Identify which cell holds the provided text, then report its (X, Y) central coordinate. 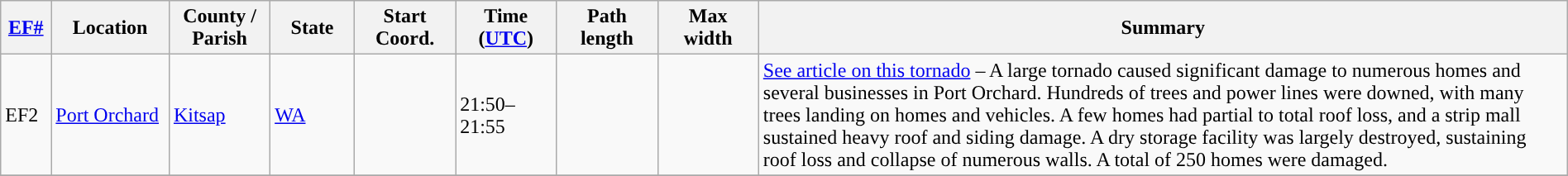
State (313, 28)
Summary (1163, 28)
Max width (708, 28)
WA (313, 115)
21:50–21:55 (506, 115)
Time (UTC) (506, 28)
EF# (26, 28)
Kitsap (219, 115)
Start Coord. (404, 28)
Path length (607, 28)
Location (111, 28)
County / Parish (219, 28)
EF2 (26, 115)
Port Orchard (111, 115)
